Extract the (x, y) coordinate from the center of the cell holding the provided text.  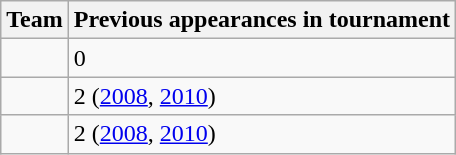
Previous appearances in tournament (262, 20)
Team (35, 20)
0 (262, 58)
